Determine the [X, Y] coordinate at the center of the cell enclosing the given text.  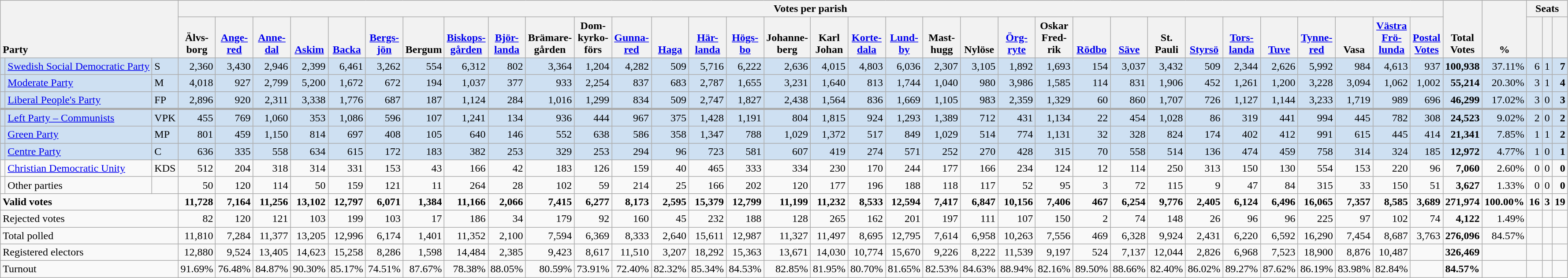
1,124 [466, 100]
126 [593, 168]
105 [424, 135]
801 [197, 135]
2,787 [708, 83]
1,062 [1391, 83]
774 [1017, 135]
6,036 [905, 66]
6,847 [980, 202]
162 [867, 218]
Haga [670, 38]
687 [384, 100]
769 [235, 118]
Björ- landa [507, 38]
7,164 [235, 202]
329 [550, 151]
726 [1204, 100]
13,671 [787, 252]
2,896 [197, 100]
804 [787, 118]
328 [1129, 135]
11,377 [272, 235]
128 [787, 218]
1,150 [272, 135]
46,299 [1463, 100]
1,389 [942, 118]
89.27% [1241, 269]
16,290 [1316, 235]
11,810 [197, 235]
82 [197, 218]
82.40% [1166, 269]
596 [384, 118]
3,105 [980, 66]
294 [632, 151]
512 [197, 168]
1,815 [829, 118]
7,060 [1463, 168]
11,166 [466, 202]
834 [632, 100]
1,060 [272, 118]
1,028 [1166, 118]
8,333 [632, 235]
3,763 [1426, 235]
185 [1426, 151]
88.94% [1017, 269]
6,461 [346, 66]
1,241 [466, 118]
1,401 [424, 235]
88.05% [507, 269]
Här- landa [708, 38]
517 [867, 135]
2,385 [507, 252]
6,277 [593, 202]
9.02% [1504, 118]
33 [1354, 185]
Lund- by [905, 38]
Rödbo [1091, 38]
225 [1316, 218]
6,254 [1129, 202]
8,876 [1354, 252]
358 [670, 135]
8,695 [867, 235]
5,992 [1316, 66]
324 [1391, 151]
12,987 [745, 235]
Other parties [78, 185]
1,131 [1054, 135]
1.49% [1504, 218]
7,454 [1354, 235]
10,156 [1017, 202]
Christian Democratic Unity [78, 168]
11,256 [272, 202]
12,880 [197, 252]
117 [980, 185]
172 [384, 151]
15,611 [708, 235]
1,040 [942, 83]
6,174 [384, 235]
202 [745, 185]
26 [1204, 218]
21,341 [1463, 135]
1,261 [1241, 83]
11,510 [632, 252]
408 [384, 135]
16,065 [1316, 202]
7,417 [942, 202]
160 [632, 218]
11,539 [1017, 252]
115 [1166, 185]
1,384 [424, 202]
454 [1129, 118]
994 [1316, 118]
Tynne- red [1316, 38]
758 [1316, 151]
34 [507, 218]
74.51% [384, 269]
91.69% [197, 269]
7,614 [942, 235]
927 [235, 83]
Örg- ryte [1017, 38]
2,747 [708, 100]
697 [346, 135]
11 [424, 185]
37.11% [1504, 66]
16 [1534, 202]
Tuve [1279, 38]
860 [1129, 100]
201 [905, 218]
1,105 [942, 100]
2,344 [1241, 66]
197 [942, 218]
Karl Johan [829, 38]
455 [197, 118]
97 [1354, 218]
15,363 [745, 252]
81.95% [829, 269]
3,207 [670, 252]
146 [507, 135]
1,564 [829, 100]
100,938 [1463, 66]
8,286 [384, 252]
88.66% [1129, 269]
3,432 [1166, 66]
2,438 [787, 100]
7,415 [550, 202]
9,423 [550, 252]
6,592 [1279, 235]
284 [507, 100]
8,687 [1391, 235]
4,282 [632, 66]
84.87% [272, 269]
14,030 [829, 252]
1,827 [745, 100]
4,122 [1463, 218]
214 [632, 185]
124 [1054, 168]
60 [1091, 100]
6,328 [1129, 235]
25 [670, 185]
3,233 [1316, 100]
412 [1279, 135]
187 [424, 100]
Registered electors [89, 252]
84.63% [980, 269]
2,100 [507, 235]
3,037 [1129, 66]
7,594 [550, 235]
1,134 [1054, 118]
252 [942, 151]
4,613 [1391, 66]
Postal Votes [1426, 38]
136 [1204, 151]
980 [980, 83]
10,487 [1391, 252]
2,360 [197, 66]
204 [235, 168]
14,484 [466, 252]
Vasa [1354, 38]
Korte- dala [867, 38]
32 [1091, 135]
230 [829, 168]
Backa [346, 38]
1,776 [346, 100]
C [165, 151]
8,585 [1391, 202]
17.02% [1504, 100]
836 [867, 100]
Anne- dal [272, 38]
6,369 [593, 235]
234 [1017, 168]
2.60% [1504, 168]
Dom- kyrko- förs [593, 38]
849 [905, 135]
3,364 [550, 66]
11,352 [466, 235]
831 [1129, 83]
Mast- hugg [942, 38]
170 [867, 168]
148 [1166, 218]
Swedish Social Democratic Party [78, 66]
1,002 [1426, 83]
14,623 [309, 252]
6,222 [745, 66]
274 [867, 151]
2,405 [1204, 202]
Västra Frö- lunda [1391, 38]
1,347 [708, 135]
1,086 [346, 118]
474 [1241, 151]
1,293 [905, 118]
2,359 [1017, 100]
2,826 [1204, 252]
696 [1426, 100]
80.70% [867, 269]
1,428 [708, 118]
72 [1129, 185]
1,191 [745, 118]
3,338 [309, 100]
186 [466, 218]
11,199 [787, 202]
1,672 [346, 83]
Moderate Party [78, 83]
1,707 [1166, 100]
9,226 [942, 252]
1,200 [1279, 83]
70 [1091, 151]
6,496 [1279, 202]
7,556 [1054, 235]
Centre Party [78, 151]
92 [593, 218]
9,197 [1054, 252]
82.16% [1054, 269]
154 [1091, 66]
10,263 [1017, 235]
24,523 [1463, 118]
Total polled [89, 235]
1,016 [550, 100]
73.91% [593, 269]
86.19% [1316, 269]
Styrsö [1204, 38]
2,311 [272, 100]
8,222 [980, 252]
220 [1391, 168]
452 [1204, 83]
Askim [309, 38]
87.67% [424, 269]
2,946 [272, 66]
8,617 [593, 252]
85.17% [346, 269]
89.50% [1091, 269]
51 [1426, 185]
638 [593, 135]
40 [670, 168]
85.34% [708, 269]
265 [829, 218]
Valid votes [89, 202]
199 [346, 218]
1,892 [1017, 66]
Party [89, 29]
174 [1204, 135]
Liberal People's Party [78, 100]
83.98% [1354, 269]
1,144 [1279, 100]
933 [550, 83]
2,254 [593, 83]
382 [466, 151]
3,627 [1463, 185]
19 [1560, 202]
12,797 [346, 202]
9,924 [1166, 235]
28 [507, 185]
4,018 [197, 83]
12,795 [905, 235]
375 [670, 118]
308 [1426, 118]
18,292 [708, 252]
M [165, 83]
6,220 [1241, 235]
2,595 [670, 202]
43 [424, 168]
18,900 [1316, 252]
22 [1091, 118]
3,262 [384, 66]
12,799 [745, 202]
326,469 [1463, 252]
10,774 [867, 252]
313 [1204, 168]
640 [466, 135]
2,799 [272, 83]
100.00% [1504, 202]
Johanne- berg [787, 38]
441 [1279, 118]
134 [507, 118]
991 [1316, 135]
1,906 [1166, 83]
802 [507, 66]
5,200 [309, 83]
42 [507, 168]
1,585 [1054, 83]
12,996 [346, 235]
6,071 [384, 202]
Älvs- borg [197, 38]
Bergs- jön [384, 38]
250 [1166, 168]
335 [235, 151]
232 [708, 218]
813 [867, 83]
Rejected votes [89, 218]
467 [1091, 202]
9,524 [235, 252]
20.30% [1504, 83]
414 [1426, 135]
82.84% [1391, 269]
723 [708, 151]
Left Party – Communists [78, 118]
937 [1426, 66]
2,399 [309, 66]
Bergum [424, 38]
45 [670, 218]
6,124 [1241, 202]
87.62% [1279, 269]
2,431 [1204, 235]
4 [1560, 83]
84.53% [745, 269]
12 [1091, 168]
86 [1204, 118]
Biskops- gården [466, 38]
1,598 [424, 252]
1,329 [1054, 100]
428 [1017, 151]
989 [1391, 100]
196 [867, 185]
118 [942, 185]
Seats [1547, 9]
1.33% [1504, 185]
11,327 [787, 235]
924 [867, 118]
6,312 [466, 66]
S [165, 66]
936 [550, 118]
1,299 [593, 100]
17 [424, 218]
15,379 [708, 202]
2,640 [670, 235]
586 [632, 135]
7 [1560, 66]
1,037 [466, 83]
Votes per parish [810, 9]
331 [346, 168]
6,968 [1241, 252]
MP [165, 135]
318 [272, 168]
Total Votes [1463, 29]
1,655 [745, 83]
837 [632, 83]
1,640 [829, 83]
9 [1204, 185]
788 [745, 135]
6,958 [980, 235]
712 [980, 118]
Oskar Fred- rik [1054, 38]
St. Pauli [1166, 38]
82.85% [787, 269]
1,372 [829, 135]
90.30% [309, 269]
4.77% [1504, 151]
984 [1354, 66]
47 [1241, 185]
2,636 [787, 66]
524 [1091, 252]
Säve [1129, 38]
683 [670, 83]
920 [235, 100]
3,094 [1354, 83]
13,405 [272, 252]
7,523 [1279, 252]
607 [787, 151]
3,986 [1017, 83]
Ange- red [235, 38]
80.59% [550, 269]
55,214 [1463, 83]
1,669 [905, 100]
KDS [165, 168]
1,693 [1054, 66]
2,307 [942, 66]
Brämare- gården [550, 38]
431 [1017, 118]
1,719 [1354, 100]
7,357 [1354, 202]
271,974 [1463, 202]
84 [1279, 185]
81.65% [905, 269]
FP [165, 100]
1,127 [1241, 100]
Turnout [89, 269]
111 [980, 218]
76.48% [235, 269]
VPK [165, 118]
% [1504, 29]
3,430 [235, 66]
3,689 [1426, 202]
276,096 [1463, 235]
2,066 [507, 202]
3,228 [1316, 83]
11,497 [829, 235]
967 [632, 118]
4,803 [867, 66]
4,015 [829, 66]
581 [745, 151]
130 [1279, 168]
194 [424, 83]
7,284 [235, 235]
Gunna- red [632, 38]
12,044 [1166, 252]
15,670 [905, 252]
983 [980, 100]
782 [1391, 118]
11,728 [197, 202]
270 [980, 151]
13,205 [309, 235]
419 [829, 151]
319 [1241, 118]
9,776 [1166, 202]
634 [309, 151]
552 [550, 135]
672 [384, 83]
Högs- bo [745, 38]
72.40% [632, 269]
Tors- landa [1241, 38]
444 [593, 118]
2,626 [1279, 66]
82.53% [942, 269]
95 [1054, 185]
12,594 [905, 202]
1,744 [905, 83]
8,533 [867, 202]
Green Party [78, 135]
3,231 [787, 83]
52 [1017, 185]
82.32% [670, 269]
571 [905, 151]
15,258 [346, 252]
8,173 [632, 202]
353 [309, 118]
7.85% [1504, 135]
86.02% [1204, 269]
179 [550, 218]
7,137 [1129, 252]
377 [507, 83]
333 [745, 168]
465 [708, 168]
1,204 [593, 66]
636 [197, 151]
264 [466, 185]
11,232 [829, 202]
469 [1091, 235]
814 [309, 135]
5,716 [708, 66]
244 [905, 168]
Nylöse [980, 38]
13,102 [309, 202]
7,406 [1054, 202]
78.38% [466, 269]
59 [593, 185]
824 [1166, 135]
12,972 [1463, 151]
334 [787, 168]
402 [1241, 135]
6 [1534, 66]
